Identify which cell holds the provided text, then report its (X, Y) central coordinate. 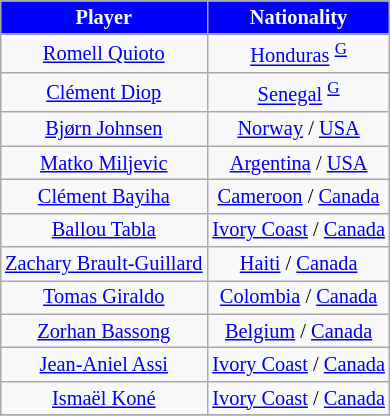
Belgium / Canada (298, 331)
Colombia / Canada (298, 297)
Honduras G (298, 54)
Ismaël Koné (104, 398)
Jean-Aniel Assi (104, 365)
Norway / USA (298, 129)
Clément Diop (104, 92)
Ballou Tabla (104, 230)
Senegal G (298, 92)
Argentina / USA (298, 163)
Zorhan Bassong (104, 331)
Tomas Giraldo (104, 297)
Bjørn Johnsen (104, 129)
Player (104, 17)
Clément Bayiha (104, 196)
Romell Quioto (104, 54)
Cameroon / Canada (298, 196)
Haiti / Canada (298, 264)
Nationality (298, 17)
Matko Miljevic (104, 163)
Zachary Brault-Guillard (104, 264)
